Search for the cell housing the specified text and yield its [X, Y] center coordinate. 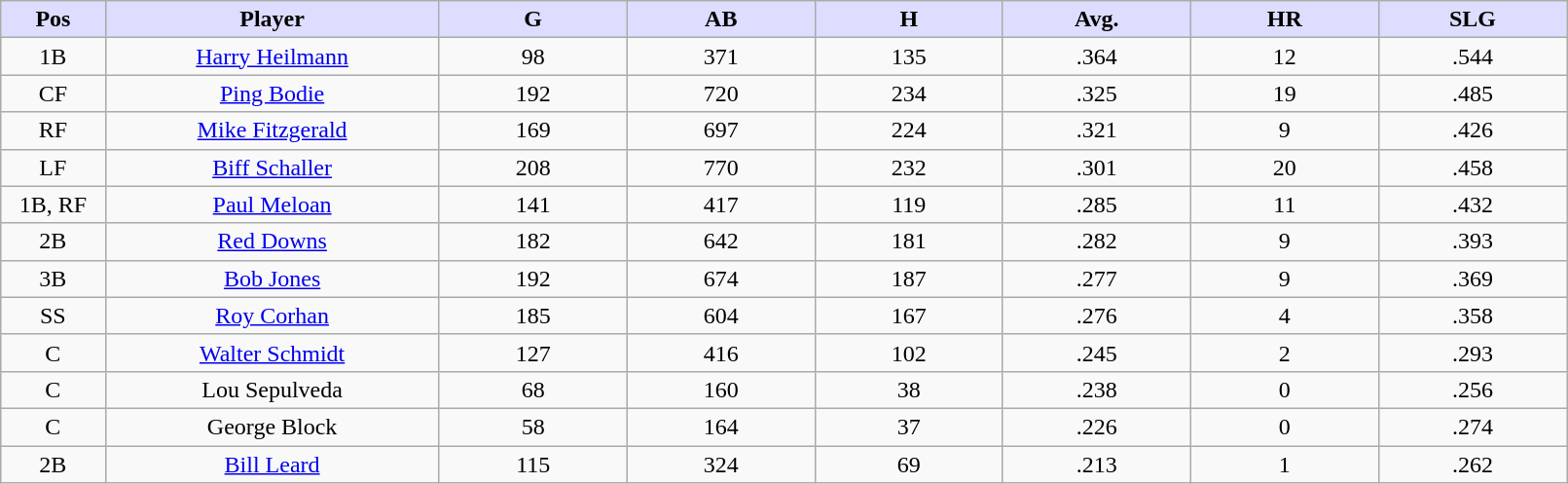
.544 [1472, 56]
Red Downs [273, 242]
2 [1285, 353]
417 [720, 205]
.393 [1472, 242]
98 [533, 56]
371 [720, 56]
Mike Fitzgerald [273, 130]
.238 [1096, 390]
Biff Schaller [273, 168]
69 [909, 465]
185 [533, 316]
1B [53, 56]
Bill Leard [273, 465]
720 [720, 93]
.485 [1472, 93]
HR [1285, 19]
167 [909, 316]
770 [720, 168]
Pos [53, 19]
SS [53, 316]
George Block [273, 427]
LF [53, 168]
RF [53, 130]
Bob Jones [273, 279]
19 [1285, 93]
37 [909, 427]
.277 [1096, 279]
102 [909, 353]
.276 [1096, 316]
.285 [1096, 205]
182 [533, 242]
164 [720, 427]
.321 [1096, 130]
AB [720, 19]
SLG [1472, 19]
G [533, 19]
38 [909, 390]
208 [533, 168]
1B, RF [53, 205]
141 [533, 205]
.325 [1096, 93]
697 [720, 130]
Lou Sepulveda [273, 390]
.256 [1472, 390]
Harry Heilmann [273, 56]
11 [1285, 205]
.301 [1096, 168]
H [909, 19]
.245 [1096, 353]
115 [533, 465]
169 [533, 130]
.274 [1472, 427]
642 [720, 242]
324 [720, 465]
.358 [1472, 316]
160 [720, 390]
604 [720, 316]
.432 [1472, 205]
127 [533, 353]
224 [909, 130]
187 [909, 279]
Walter Schmidt [273, 353]
.226 [1096, 427]
.262 [1472, 465]
Ping Bodie [273, 93]
20 [1285, 168]
.213 [1096, 465]
119 [909, 205]
Roy Corhan [273, 316]
.364 [1096, 56]
232 [909, 168]
.282 [1096, 242]
181 [909, 242]
.458 [1472, 168]
416 [720, 353]
CF [53, 93]
Paul Meloan [273, 205]
12 [1285, 56]
58 [533, 427]
Player [273, 19]
Avg. [1096, 19]
674 [720, 279]
68 [533, 390]
.293 [1472, 353]
135 [909, 56]
1 [1285, 465]
3B [53, 279]
4 [1285, 316]
.426 [1472, 130]
234 [909, 93]
.369 [1472, 279]
